Search for the cell housing the specified text and yield its [X, Y] center coordinate. 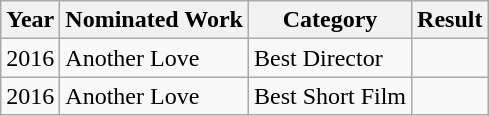
Nominated Work [154, 20]
Year [30, 20]
Result [450, 20]
Best Director [330, 58]
Category [330, 20]
Best Short Film [330, 96]
